For the text-containing cell, return its midpoint in (x, y) coordinate format. 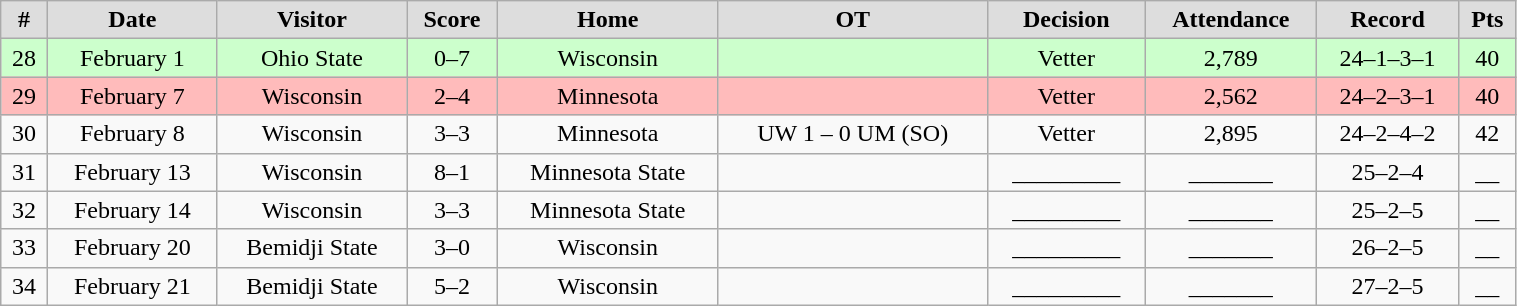
28 (24, 58)
Visitor (312, 20)
31 (24, 172)
Home (608, 20)
February 20 (132, 248)
2–4 (452, 96)
24–1–3–1 (1387, 58)
42 (1488, 134)
3–0 (452, 248)
Decision (1066, 20)
32 (24, 210)
2,789 (1230, 58)
2,562 (1230, 96)
5–2 (452, 286)
February 7 (132, 96)
25–2–4 (1387, 172)
34 (24, 286)
25–2–5 (1387, 210)
# (24, 20)
Ohio State (312, 58)
Date (132, 20)
26–2–5 (1387, 248)
2,895 (1230, 134)
30 (24, 134)
29 (24, 96)
February 1 (132, 58)
27–2–5 (1387, 286)
Attendance (1230, 20)
33 (24, 248)
OT (852, 20)
Record (1387, 20)
24–2–3–1 (1387, 96)
Score (452, 20)
24–2–4–2 (1387, 134)
February 8 (132, 134)
Pts (1488, 20)
UW 1 – 0 UM (SO) (852, 134)
8–1 (452, 172)
0–7 (452, 58)
February 14 (132, 210)
February 21 (132, 286)
February 13 (132, 172)
